Scan for the cell matching the given text and deliver its [x, y] coordinate at center. 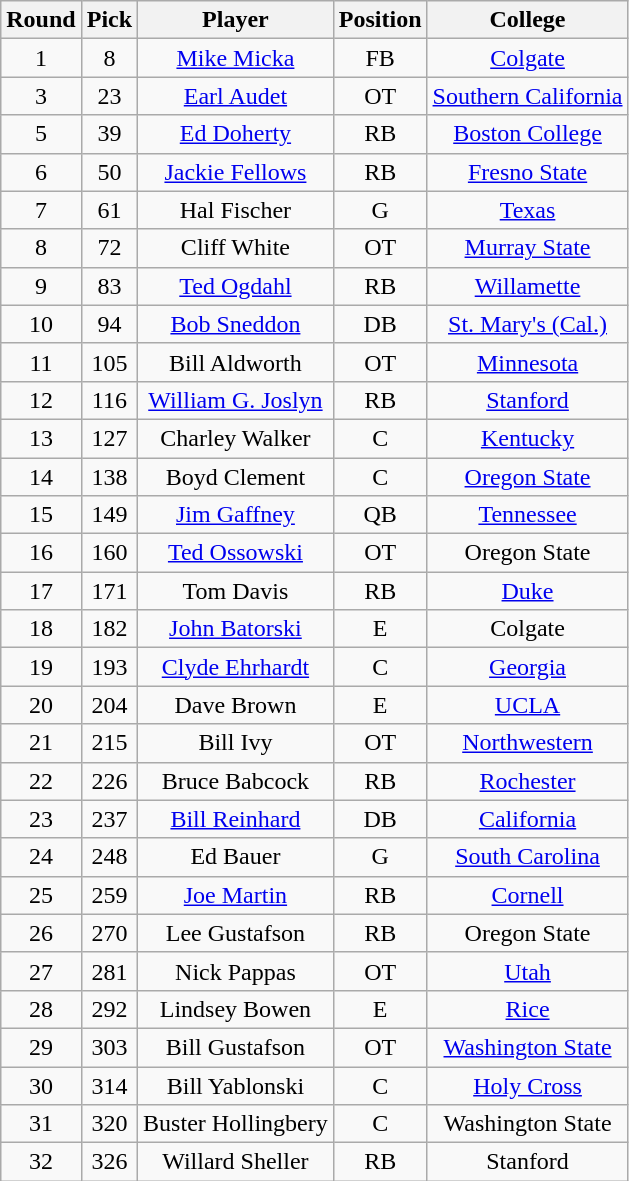
259 [109, 895]
Mike Micka [236, 58]
Murray State [528, 248]
270 [109, 933]
Northwestern [528, 743]
Rochester [528, 781]
26 [41, 933]
50 [109, 172]
193 [109, 667]
39 [109, 134]
303 [109, 1047]
6 [41, 172]
Ed Bauer [236, 857]
Rice [528, 1009]
Nick Pappas [236, 971]
105 [109, 362]
Clyde Ehrhardt [236, 667]
Hal Fischer [236, 210]
11 [41, 362]
Fresno State [528, 172]
Cliff White [236, 248]
Cornell [528, 895]
Boston College [528, 134]
Buster Hollingbery [236, 1124]
Kentucky [528, 438]
215 [109, 743]
31 [41, 1124]
Bob Sneddon [236, 324]
Ted Ossowski [236, 553]
226 [109, 781]
17 [41, 591]
Jim Gaffney [236, 515]
72 [109, 248]
Dave Brown [236, 705]
Player [236, 20]
John Batorski [236, 629]
Willamette [528, 286]
Bill Yablonski [236, 1085]
27 [41, 971]
15 [41, 515]
22 [41, 781]
12 [41, 400]
FB [380, 58]
College [528, 20]
314 [109, 1085]
1 [41, 58]
Bill Reinhard [236, 819]
171 [109, 591]
3 [41, 96]
Tom Davis [236, 591]
25 [41, 895]
William G. Joslyn [236, 400]
Charley Walker [236, 438]
Lindsey Bowen [236, 1009]
20 [41, 705]
Jackie Fellows [236, 172]
160 [109, 553]
7 [41, 210]
Holy Cross [528, 1085]
Position [380, 20]
California [528, 819]
Ed Doherty [236, 134]
5 [41, 134]
94 [109, 324]
9 [41, 286]
Southern California [528, 96]
Tennessee [528, 515]
248 [109, 857]
Ted Ogdahl [236, 286]
16 [41, 553]
Pick [109, 20]
Bill Gustafson [236, 1047]
Georgia [528, 667]
14 [41, 477]
19 [41, 667]
30 [41, 1085]
Willard Sheller [236, 1162]
116 [109, 400]
Bill Aldworth [236, 362]
281 [109, 971]
Bill Ivy [236, 743]
29 [41, 1047]
South Carolina [528, 857]
204 [109, 705]
Minnesota [528, 362]
320 [109, 1124]
Duke [528, 591]
Round [41, 20]
61 [109, 210]
149 [109, 515]
QB [380, 515]
32 [41, 1162]
Lee Gustafson [236, 933]
326 [109, 1162]
21 [41, 743]
Joe Martin [236, 895]
182 [109, 629]
138 [109, 477]
UCLA [528, 705]
Bruce Babcock [236, 781]
237 [109, 819]
10 [41, 324]
Utah [528, 971]
127 [109, 438]
Earl Audet [236, 96]
Texas [528, 210]
292 [109, 1009]
28 [41, 1009]
Boyd Clement [236, 477]
18 [41, 629]
St. Mary's (Cal.) [528, 324]
24 [41, 857]
83 [109, 286]
13 [41, 438]
